Determine the [X, Y] coordinate at the center of the cell enclosing the given text.  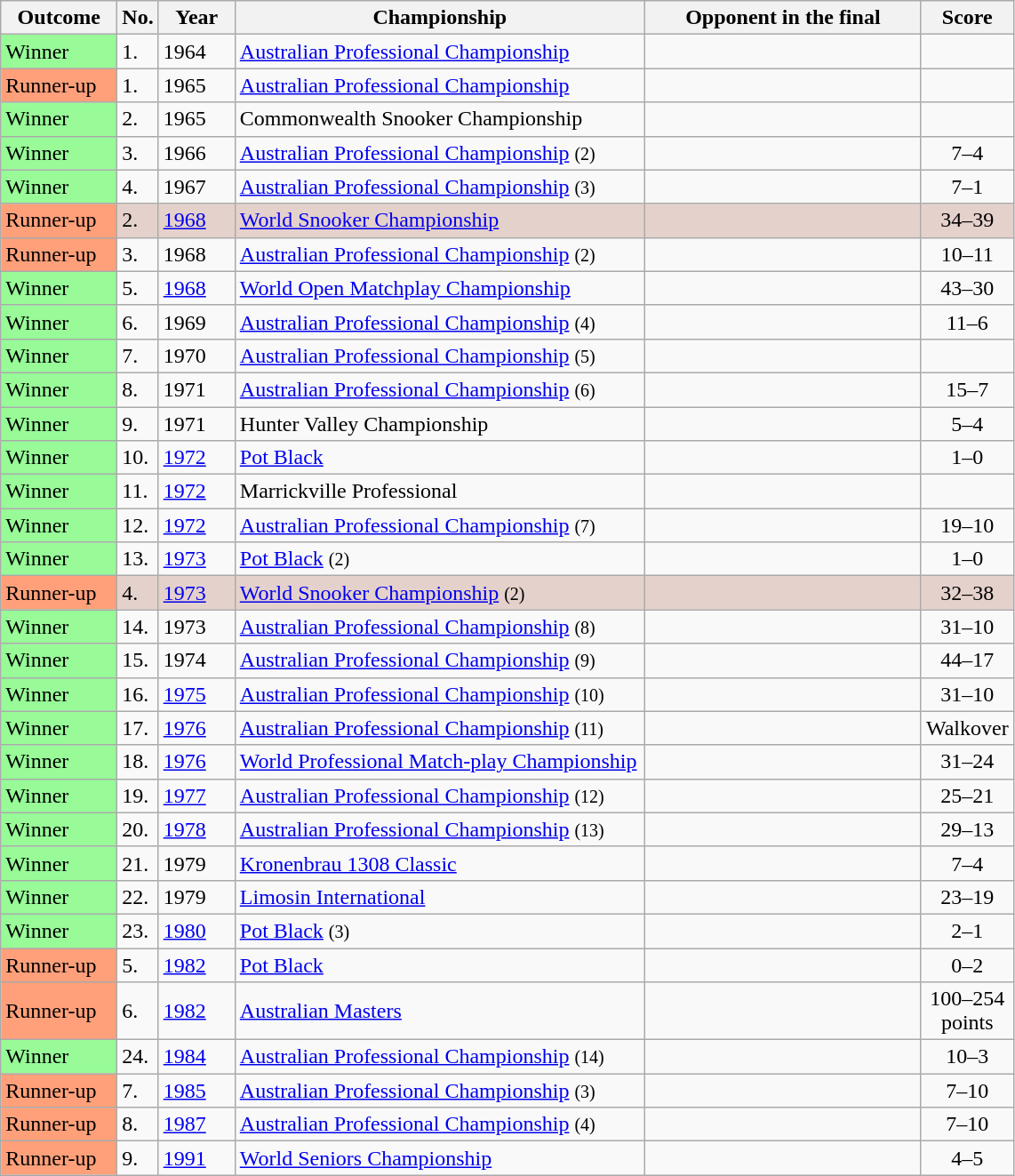
1984 [196, 1057]
1970 [196, 356]
No. [138, 18]
16. [138, 694]
21. [138, 863]
World Snooker Championship [439, 220]
1964 [196, 52]
Hunter Valley Championship [439, 424]
Opponent in the final [782, 18]
Australian Professional Championship (5) [439, 356]
Marrickville Professional [439, 492]
World Snooker Championship (2) [439, 593]
1978 [196, 829]
19–10 [967, 525]
23. [138, 931]
1969 [196, 322]
Pot Black (3) [439, 931]
1966 [196, 153]
7–1 [967, 187]
Australian Masters [439, 1012]
29–13 [967, 829]
0–2 [967, 964]
Australian Professional Championship (9) [439, 660]
World Professional Match-play Championship [439, 762]
34–39 [967, 220]
15. [138, 660]
1974 [196, 660]
31–24 [967, 762]
100–254 points [967, 1012]
24. [138, 1057]
Australian Professional Championship (6) [439, 389]
World Seniors Championship [439, 1158]
Kronenbrau 1308 Classic [439, 863]
12. [138, 525]
11. [138, 492]
Score [967, 18]
1985 [196, 1091]
23–19 [967, 897]
World Open Matchplay Championship [439, 288]
13. [138, 559]
32–38 [967, 593]
10–3 [967, 1057]
Australian Professional Championship (13) [439, 829]
1977 [196, 796]
Championship [439, 18]
2–1 [967, 931]
1991 [196, 1158]
Australian Professional Championship (14) [439, 1057]
Australian Professional Championship (12) [439, 796]
Commonwealth Snooker Championship [439, 119]
1975 [196, 694]
Australian Professional Championship (11) [439, 728]
Walkover [967, 728]
44–17 [967, 660]
1987 [196, 1124]
15–7 [967, 389]
20. [138, 829]
22. [138, 897]
10–11 [967, 254]
Year [196, 18]
1980 [196, 931]
10. [138, 458]
Australian Professional Championship (10) [439, 694]
Australian Professional Championship (8) [439, 627]
Outcome [59, 18]
14. [138, 627]
Limosin International [439, 897]
11–6 [967, 322]
17. [138, 728]
Australian Professional Championship (7) [439, 525]
43–30 [967, 288]
5–4 [967, 424]
25–21 [967, 796]
Pot Black (2) [439, 559]
1967 [196, 187]
4–5 [967, 1158]
19. [138, 796]
18. [138, 762]
